Locate the cell with the specified text and output its (x, y) center coordinate. 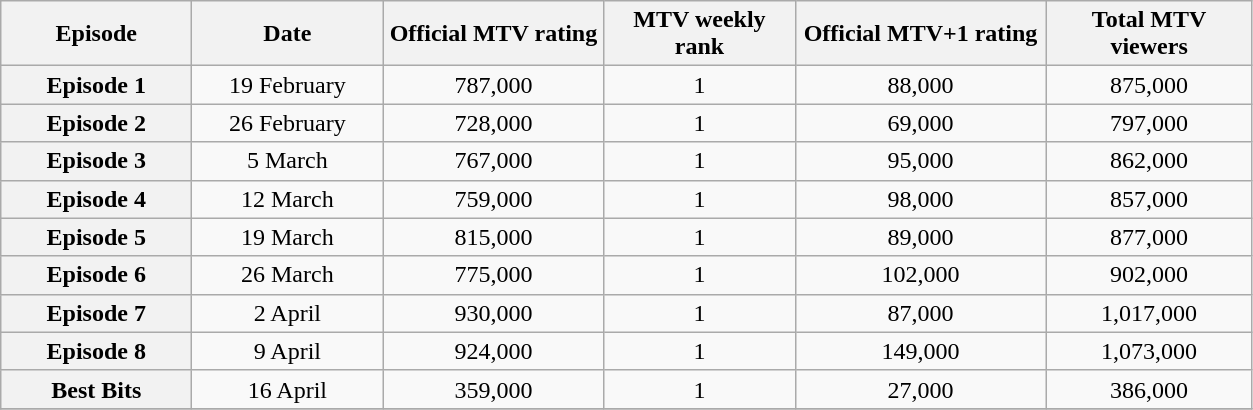
Episode 3 (96, 161)
797,000 (1149, 123)
19 March (288, 237)
27,000 (920, 389)
857,000 (1149, 199)
359,000 (494, 389)
12 March (288, 199)
89,000 (920, 237)
924,000 (494, 351)
787,000 (494, 85)
16 April (288, 389)
Episode (96, 34)
Episode 1 (96, 85)
102,000 (920, 275)
95,000 (920, 161)
728,000 (494, 123)
98,000 (920, 199)
Best Bits (96, 389)
875,000 (1149, 85)
Episode 6 (96, 275)
1,073,000 (1149, 351)
902,000 (1149, 275)
MTV weekly rank (700, 34)
930,000 (494, 313)
19 February (288, 85)
Total MTV viewers (1149, 34)
862,000 (1149, 161)
Episode 4 (96, 199)
815,000 (494, 237)
Episode 2 (96, 123)
767,000 (494, 161)
Episode 8 (96, 351)
Official MTV rating (494, 34)
877,000 (1149, 237)
9 April (288, 351)
Date (288, 34)
Official MTV+1 rating (920, 34)
26 March (288, 275)
Episode 5 (96, 237)
88,000 (920, 85)
5 March (288, 161)
386,000 (1149, 389)
Episode 7 (96, 313)
1,017,000 (1149, 313)
149,000 (920, 351)
775,000 (494, 275)
87,000 (920, 313)
759,000 (494, 199)
26 February (288, 123)
2 April (288, 313)
69,000 (920, 123)
